Return (x, y) of the center of cell containing provided text 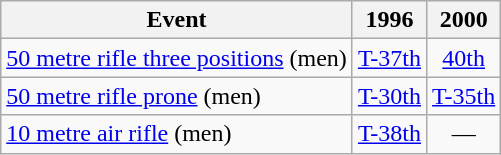
— (464, 134)
50 metre rifle three positions (men) (177, 58)
Event (177, 20)
T-35th (464, 96)
T-30th (389, 96)
2000 (464, 20)
1996 (389, 20)
10 metre air rifle (men) (177, 134)
40th (464, 58)
T-38th (389, 134)
50 metre rifle prone (men) (177, 96)
T-37th (389, 58)
